Find where the given text appears and provide that cell's center as [x, y] coordinate. 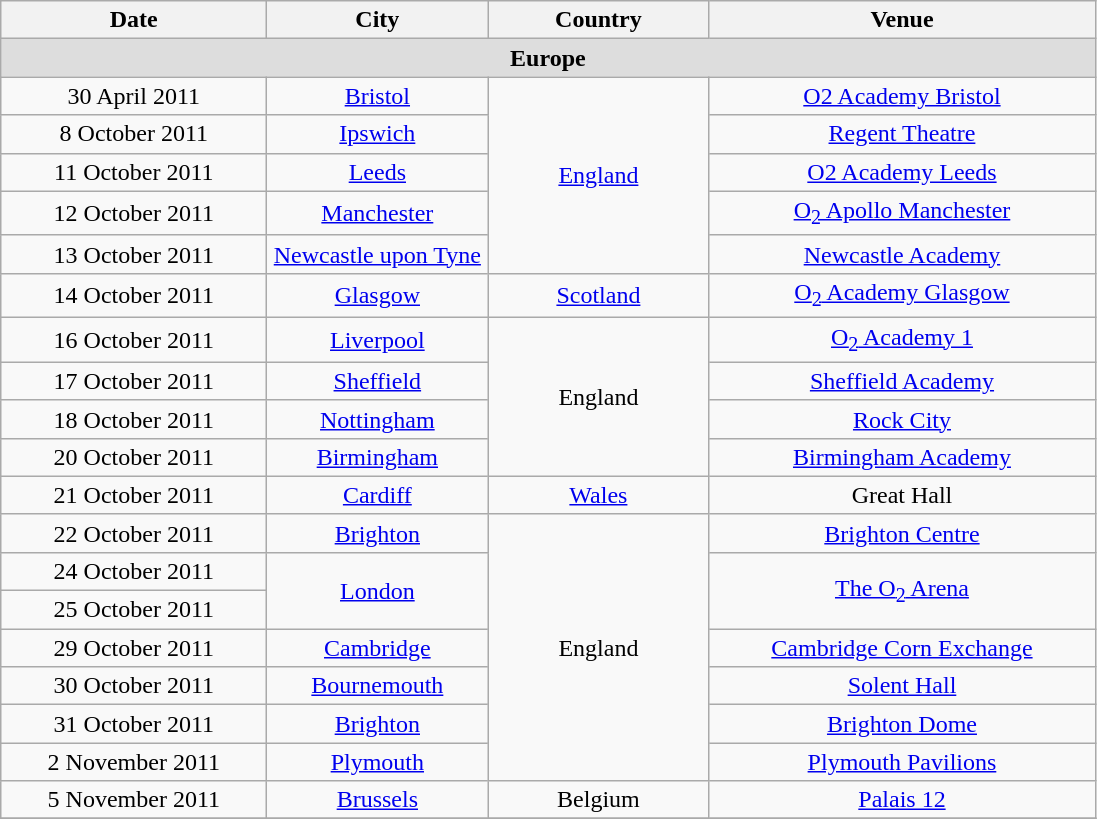
Bristol [378, 96]
Solent Hall [902, 686]
Brighton Dome [902, 724]
Rock City [902, 419]
30 October 2011 [134, 686]
O2 Apollo Manchester [902, 213]
Birmingham Academy [902, 457]
Brighton Centre [902, 533]
21 October 2011 [134, 495]
Newcastle upon Tyne [378, 254]
Country [598, 20]
17 October 2011 [134, 381]
Cardiff [378, 495]
30 April 2011 [134, 96]
12 October 2011 [134, 213]
16 October 2011 [134, 340]
Cambridge Corn Exchange [902, 648]
Palais 12 [902, 800]
25 October 2011 [134, 610]
29 October 2011 [134, 648]
Brussels [378, 800]
The O2 Arena [902, 590]
13 October 2011 [134, 254]
Nottingham [378, 419]
8 October 2011 [134, 134]
London [378, 590]
Leeds [378, 172]
Date [134, 20]
Great Hall [902, 495]
11 October 2011 [134, 172]
O2 Academy Glasgow [902, 295]
Newcastle Academy [902, 254]
Scotland [598, 295]
Birmingham [378, 457]
14 October 2011 [134, 295]
Belgium [598, 800]
24 October 2011 [134, 571]
Manchester [378, 213]
Regent Theatre [902, 134]
Venue [902, 20]
Glasgow [378, 295]
Wales [598, 495]
O2 Academy Bristol [902, 96]
20 October 2011 [134, 457]
5 November 2011 [134, 800]
Cambridge [378, 648]
Plymouth [378, 762]
Ipswich [378, 134]
31 October 2011 [134, 724]
O2 Academy 1 [902, 340]
Bournemouth [378, 686]
Plymouth Pavilions [902, 762]
2 November 2011 [134, 762]
Europe [548, 58]
Liverpool [378, 340]
Sheffield Academy [902, 381]
City [378, 20]
18 October 2011 [134, 419]
Sheffield [378, 381]
22 October 2011 [134, 533]
O2 Academy Leeds [902, 172]
